Identify which cell holds the provided text, then report its (X, Y) central coordinate. 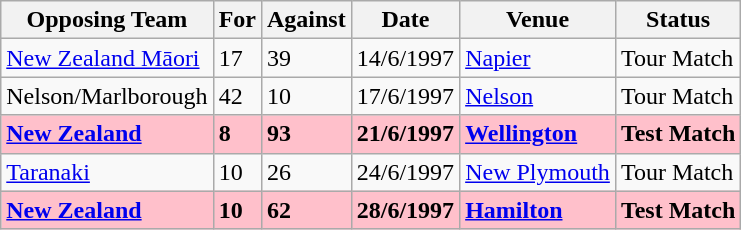
42 (237, 96)
Against (306, 20)
New Plymouth (538, 172)
14/6/1997 (405, 58)
For (237, 20)
Taranaki (107, 172)
93 (306, 134)
Status (678, 20)
Nelson/Marlborough (107, 96)
Napier (538, 58)
21/6/1997 (405, 134)
New Zealand Māori (107, 58)
62 (306, 210)
Nelson (538, 96)
17/6/1997 (405, 96)
8 (237, 134)
Opposing Team (107, 20)
24/6/1997 (405, 172)
17 (237, 58)
Date (405, 20)
Hamilton (538, 210)
26 (306, 172)
Wellington (538, 134)
28/6/1997 (405, 210)
Venue (538, 20)
39 (306, 58)
